From the cell containing the given text, extract its center point as [X, Y] coordinate. 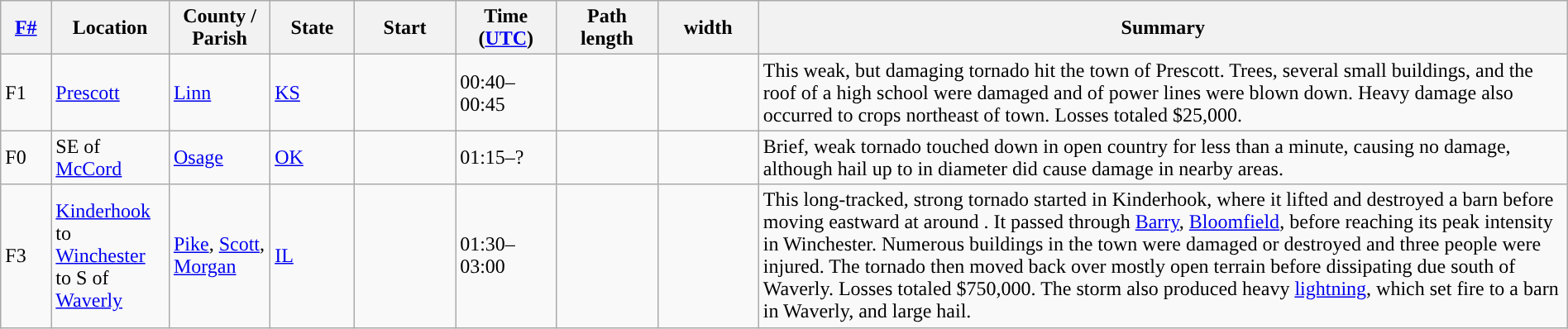
F0 [26, 157]
County / Parish [219, 28]
Start [404, 28]
Linn [219, 93]
SE of McCord [111, 157]
width [708, 28]
Prescott [111, 93]
Kinderhook to Winchester to S of Waverly [111, 256]
F# [26, 28]
State [313, 28]
01:15–? [506, 157]
F1 [26, 93]
Time (UTC) [506, 28]
OK [313, 157]
Summary [1163, 28]
IL [313, 256]
Osage [219, 157]
00:40–00:45 [506, 93]
F3 [26, 256]
Pike, Scott, Morgan [219, 256]
01:30–03:00 [506, 256]
Location [111, 28]
Path length [607, 28]
KS [313, 93]
